Find where the given text appears and provide that cell's center as (X, Y) coordinate. 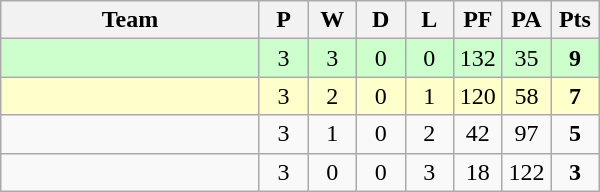
97 (526, 134)
9 (576, 58)
18 (478, 172)
P (284, 20)
58 (526, 96)
132 (478, 58)
L (430, 20)
PA (526, 20)
Team (130, 20)
Pts (576, 20)
PF (478, 20)
122 (526, 172)
5 (576, 134)
7 (576, 96)
42 (478, 134)
35 (526, 58)
D (380, 20)
120 (478, 96)
W (332, 20)
